Pinpoint the cell where the given text exists, returning its [x, y] midpoint coordinate. 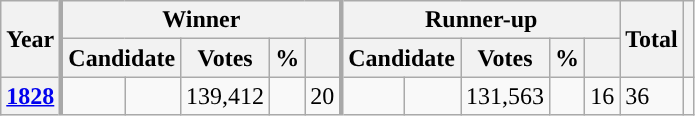
1828 [32, 96]
36 [652, 96]
Winner [201, 20]
131,563 [504, 96]
Year [32, 39]
Runner-up [480, 20]
139,412 [226, 96]
Total [652, 39]
20 [324, 96]
16 [602, 96]
